Find where the given text appears and provide that cell's center as [x, y] coordinate. 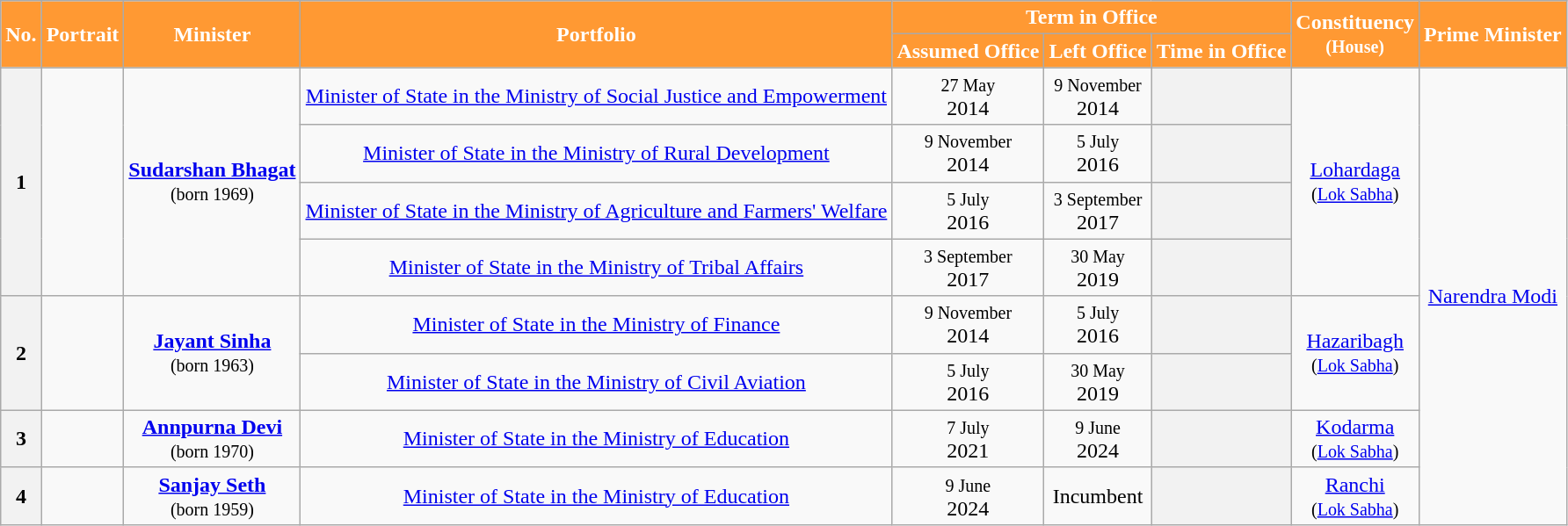
7 July2021 [969, 439]
Assumed Office [969, 51]
Minister of State in the Ministry of Tribal Affairs [596, 267]
3 [21, 439]
Sudarshan Bhagat(born 1969) [213, 182]
Jayant Sinha(born 1963) [213, 353]
27 May2014 [969, 97]
Incumbent [1098, 495]
Kodarma(Lok Sabha) [1355, 439]
Sanjay Seth(born 1959) [213, 495]
Annpurna Devi(born 1970) [213, 439]
Time in Office [1222, 51]
4 [21, 495]
Left Office [1098, 51]
2 [21, 353]
Minister of State in the Ministry of Civil Aviation [596, 381]
Prime Minister [1493, 34]
Hazaribagh(Lok Sabha) [1355, 353]
Lohardaga(Lok Sabha) [1355, 182]
Portrait [83, 34]
Ranchi(Lok Sabha) [1355, 495]
Minister of State in the Ministry of Finance [596, 325]
Minister of State in the Ministry of Agriculture and Farmers' Welfare [596, 211]
1 [21, 182]
Constituency(House) [1355, 34]
No. [21, 34]
Minister of State in the Ministry of Rural Development [596, 153]
Portfolio [596, 34]
Minister [213, 34]
Minister of State in the Ministry of Social Justice and Empowerment [596, 97]
Narendra Modi [1493, 296]
Term in Office [1092, 18]
